Locate the cell with the specified text and output its [x, y] center coordinate. 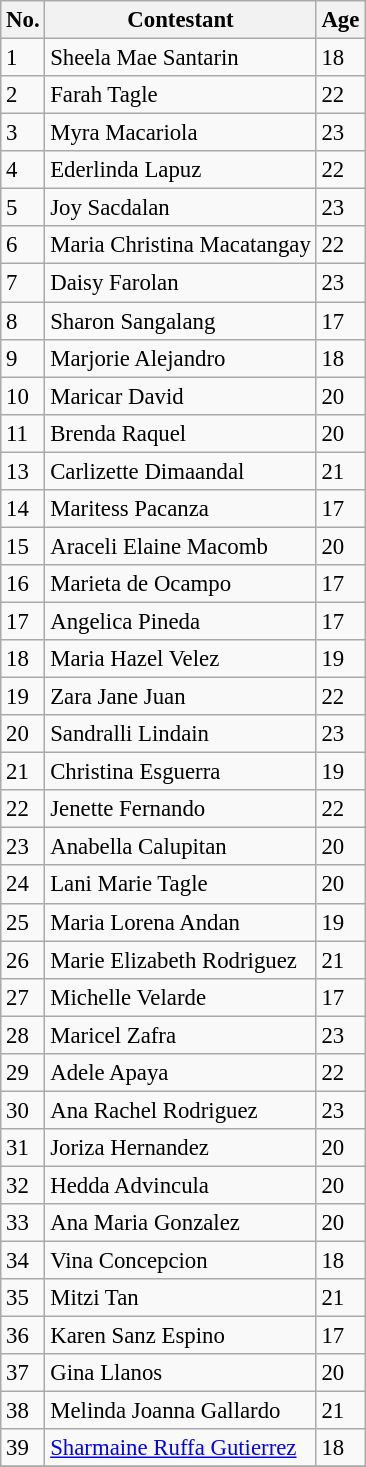
Joy Sacdalan [180, 208]
1 [23, 58]
2 [23, 95]
8 [23, 321]
13 [23, 471]
5 [23, 208]
33 [23, 1223]
Melinda Joanna Gallardo [180, 1411]
36 [23, 1336]
16 [23, 584]
Brenda Raquel [180, 433]
Anabella Calupitan [180, 847]
Gina Llanos [180, 1373]
Maricel Zafra [180, 1035]
15 [23, 546]
32 [23, 1185]
Hedda Advincula [180, 1185]
Mitzi Tan [180, 1298]
Maria Christina Macatangay [180, 245]
Age [340, 20]
38 [23, 1411]
34 [23, 1261]
Marjorie Alejandro [180, 358]
Vina Concepcion [180, 1261]
29 [23, 1073]
Angelica Pineda [180, 621]
3 [23, 133]
No. [23, 20]
6 [23, 245]
Contestant [180, 20]
Ederlinda Lapuz [180, 170]
28 [23, 1035]
Marie Elizabeth Rodriguez [180, 960]
26 [23, 960]
Sharon Sangalang [180, 321]
9 [23, 358]
27 [23, 997]
14 [23, 509]
Christina Esguerra [180, 772]
Daisy Farolan [180, 283]
Maria Lorena Andan [180, 922]
Zara Jane Juan [180, 697]
24 [23, 885]
4 [23, 170]
Sandralli Lindain [180, 734]
Araceli Elaine Macomb [180, 546]
Lani Marie Tagle [180, 885]
Farah Tagle [180, 95]
Sheela Mae Santarin [180, 58]
Joriza Hernandez [180, 1148]
Ana Rachel Rodriguez [180, 1110]
Maritess Pacanza [180, 509]
30 [23, 1110]
25 [23, 922]
Jenette Fernando [180, 809]
Marieta de Ocampo [180, 584]
Carlizette Dimaandal [180, 471]
7 [23, 283]
Myra Macariola [180, 133]
Michelle Velarde [180, 997]
10 [23, 396]
Maricar David [180, 396]
31 [23, 1148]
11 [23, 433]
Adele Apaya [180, 1073]
37 [23, 1373]
Ana Maria Gonzalez [180, 1223]
35 [23, 1298]
Karen Sanz Espino [180, 1336]
Maria Hazel Velez [180, 659]
